Search for the cell housing the specified text and yield its (X, Y) center coordinate. 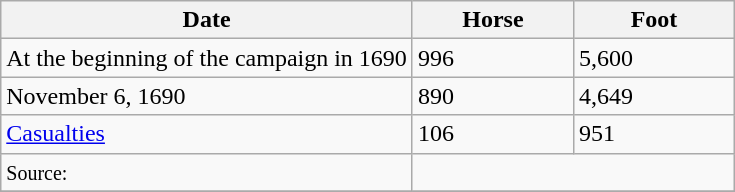
Horse (492, 20)
Casualties (207, 134)
Source: (207, 172)
106 (492, 134)
Date (207, 20)
996 (492, 58)
951 (654, 134)
5,600 (654, 58)
At the beginning of the campaign in 1690 (207, 58)
890 (492, 96)
4,649 (654, 96)
November 6, 1690 (207, 96)
Foot (654, 20)
